For the text-containing cell, return its midpoint in (x, y) coordinate format. 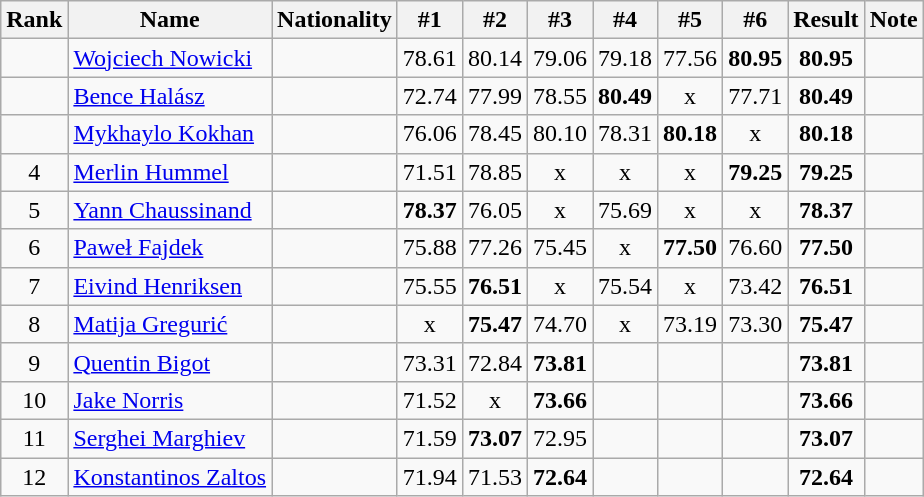
Name (170, 20)
78.31 (624, 134)
Wojciech Nowicki (170, 58)
78.85 (494, 172)
71.52 (430, 400)
76.05 (494, 210)
Paweł Fajdek (170, 248)
Note (894, 20)
Rank (34, 20)
#1 (430, 20)
71.59 (430, 438)
72.74 (430, 96)
#2 (494, 20)
80.14 (494, 58)
Konstantinos Zaltos (170, 477)
9 (34, 362)
76.60 (756, 248)
11 (34, 438)
Serghei Marghiev (170, 438)
#4 (624, 20)
#5 (690, 20)
71.94 (430, 477)
80.10 (560, 134)
73.31 (430, 362)
Yann Chaussinand (170, 210)
Jake Norris (170, 400)
Matija Gregurić (170, 324)
72.95 (560, 438)
75.45 (560, 248)
71.51 (430, 172)
#3 (560, 20)
75.69 (624, 210)
73.30 (756, 324)
Nationality (335, 20)
12 (34, 477)
7 (34, 286)
78.45 (494, 134)
78.61 (430, 58)
74.70 (560, 324)
Result (826, 20)
Merlin Hummel (170, 172)
10 (34, 400)
Bence Halász (170, 96)
Eivind Henriksen (170, 286)
77.26 (494, 248)
78.55 (560, 96)
76.06 (430, 134)
Mykhaylo Kokhan (170, 134)
77.99 (494, 96)
72.84 (494, 362)
73.19 (690, 324)
4 (34, 172)
73.42 (756, 286)
79.18 (624, 58)
77.71 (756, 96)
6 (34, 248)
Quentin Bigot (170, 362)
77.56 (690, 58)
79.06 (560, 58)
75.55 (430, 286)
#6 (756, 20)
75.88 (430, 248)
8 (34, 324)
71.53 (494, 477)
5 (34, 210)
75.54 (624, 286)
